Capture the cell that displays the provided text and extract its (X, Y) central coordinate. 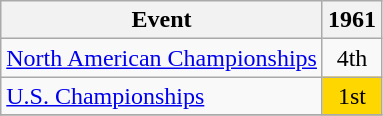
Event (162, 20)
1st (352, 96)
U.S. Championships (162, 96)
1961 (352, 20)
North American Championships (162, 58)
4th (352, 58)
